Return (X, Y) of the center of cell containing provided text 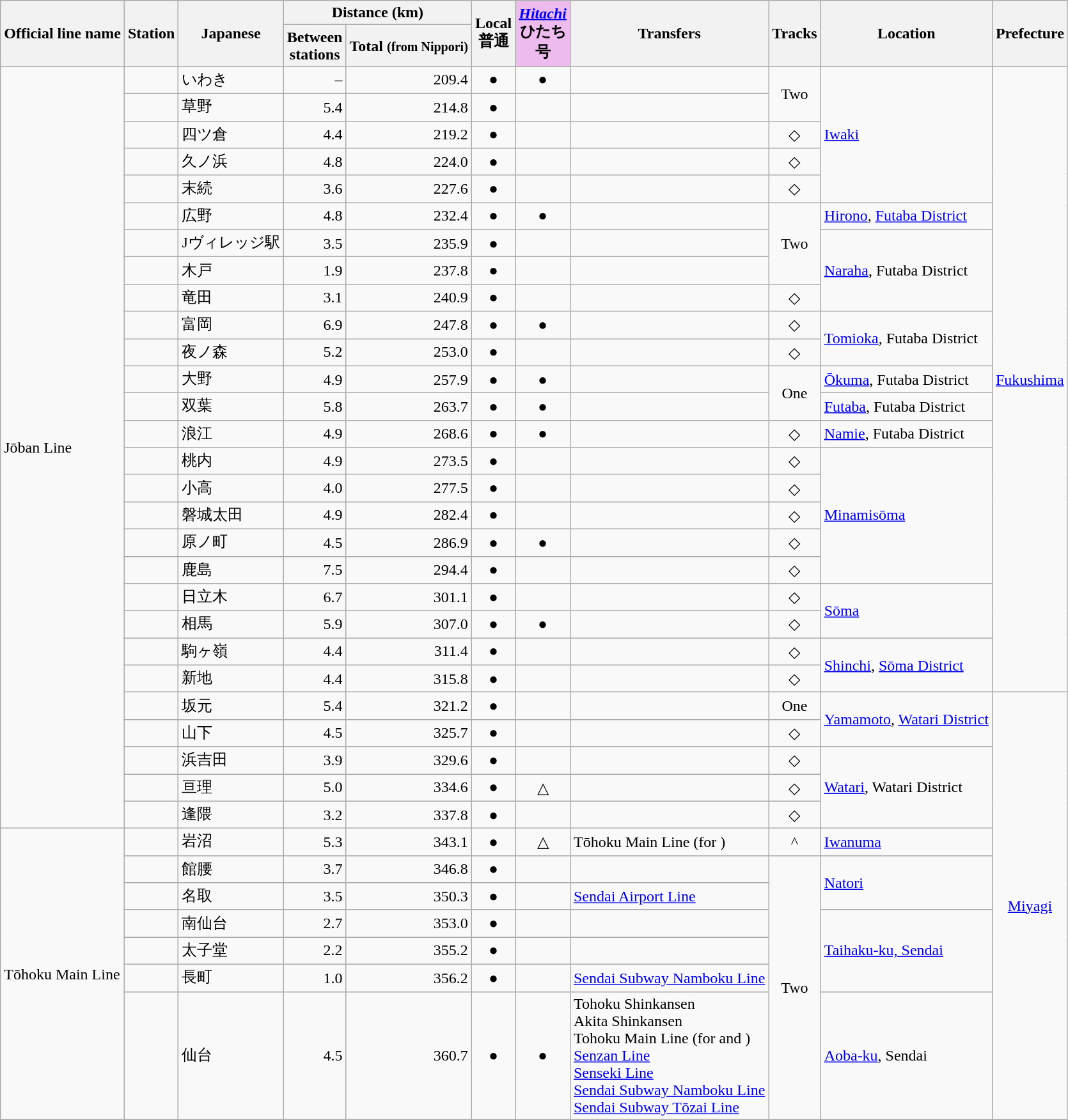
草野 (231, 107)
329.6 (409, 761)
237.8 (409, 271)
321.2 (409, 706)
209.4 (409, 81)
Prefecture (1030, 33)
346.8 (409, 869)
Japanese (231, 33)
3.1 (315, 298)
小高 (231, 488)
長町 (231, 978)
353.0 (409, 923)
Taihaku-ku, Sendai (906, 951)
新地 (231, 679)
Sendai Subway Namboku Line (669, 978)
268.6 (409, 433)
3.7 (315, 869)
Tōhoku Main Line (for ) (669, 843)
2.7 (315, 923)
四ツ倉 (231, 134)
夜ノ森 (231, 353)
311.4 (409, 652)
343.1 (409, 843)
Jōban Line (63, 447)
3.2 (315, 814)
竜田 (231, 298)
273.5 (409, 462)
1.9 (315, 271)
坂元 (231, 706)
307.0 (409, 624)
263.7 (409, 407)
301.1 (409, 597)
岩沼 (231, 843)
末続 (231, 189)
Total (from Nippori) (409, 46)
仙台 (231, 1055)
5.3 (315, 843)
桃内 (231, 462)
Minamisōma (906, 515)
名取 (231, 896)
Transfers (669, 33)
Station (151, 33)
257.9 (409, 380)
286.9 (409, 542)
山下 (231, 733)
240.9 (409, 298)
Sendai Airport Line (669, 896)
Location (906, 33)
Miyagi (1030, 906)
館腰 (231, 869)
Official line name (63, 33)
315.8 (409, 679)
Namie, Futaba District (906, 433)
Tohoku Shinkansen Akita ShinkansenTohoku Main Line (for and )Senzan LineSenseki LineSendai Subway Namboku LineSendai Subway Tōzai Line (669, 1055)
Distance (km) (377, 13)
Iwaki (906, 134)
Natori (906, 882)
6.9 (315, 325)
Shinchi, Sōma District (906, 665)
235.9 (409, 243)
325.7 (409, 733)
Fukushima (1030, 380)
Tomioka, Futaba District (906, 339)
214.8 (409, 107)
広野 (231, 216)
Watari, Watari District (906, 788)
Hirono, Futaba District (906, 216)
双葉 (231, 407)
294.4 (409, 570)
Futaba, Futaba District (906, 407)
南仙台 (231, 923)
亘理 (231, 788)
356.2 (409, 978)
富岡 (231, 325)
3.6 (315, 189)
磐城太田 (231, 515)
Iwanuma (906, 843)
219.2 (409, 134)
鹿島 (231, 570)
247.8 (409, 325)
7.5 (315, 570)
5.8 (315, 407)
Jヴィレッジ駅 (231, 243)
224.0 (409, 162)
227.6 (409, 189)
原ノ町 (231, 542)
334.6 (409, 788)
350.3 (409, 896)
360.7 (409, 1055)
232.4 (409, 216)
Local普通 (493, 33)
5.9 (315, 624)
木戸 (231, 271)
Aoba-ku, Sendai (906, 1055)
337.8 (409, 814)
Betweenstations (315, 46)
Hitachiひたち号 (543, 33)
4.0 (315, 488)
3.9 (315, 761)
いわき (231, 81)
相馬 (231, 624)
Yamamoto, Watari District (906, 720)
5.2 (315, 353)
– (315, 81)
Tracks (794, 33)
Ōkuma, Futaba District (906, 380)
Tōhoku Main Line (63, 974)
大野 (231, 380)
1.0 (315, 978)
浜吉田 (231, 761)
逢隈 (231, 814)
6.7 (315, 597)
Sōma (906, 611)
253.0 (409, 353)
^ (794, 843)
355.2 (409, 951)
久ノ浜 (231, 162)
浪江 (231, 433)
日立木 (231, 597)
駒ヶ嶺 (231, 652)
282.4 (409, 515)
Naraha, Futaba District (906, 270)
2.2 (315, 951)
277.5 (409, 488)
太子堂 (231, 951)
5.0 (315, 788)
